Return the [X, Y] coordinate for the center point of the cell that contains the specified text.  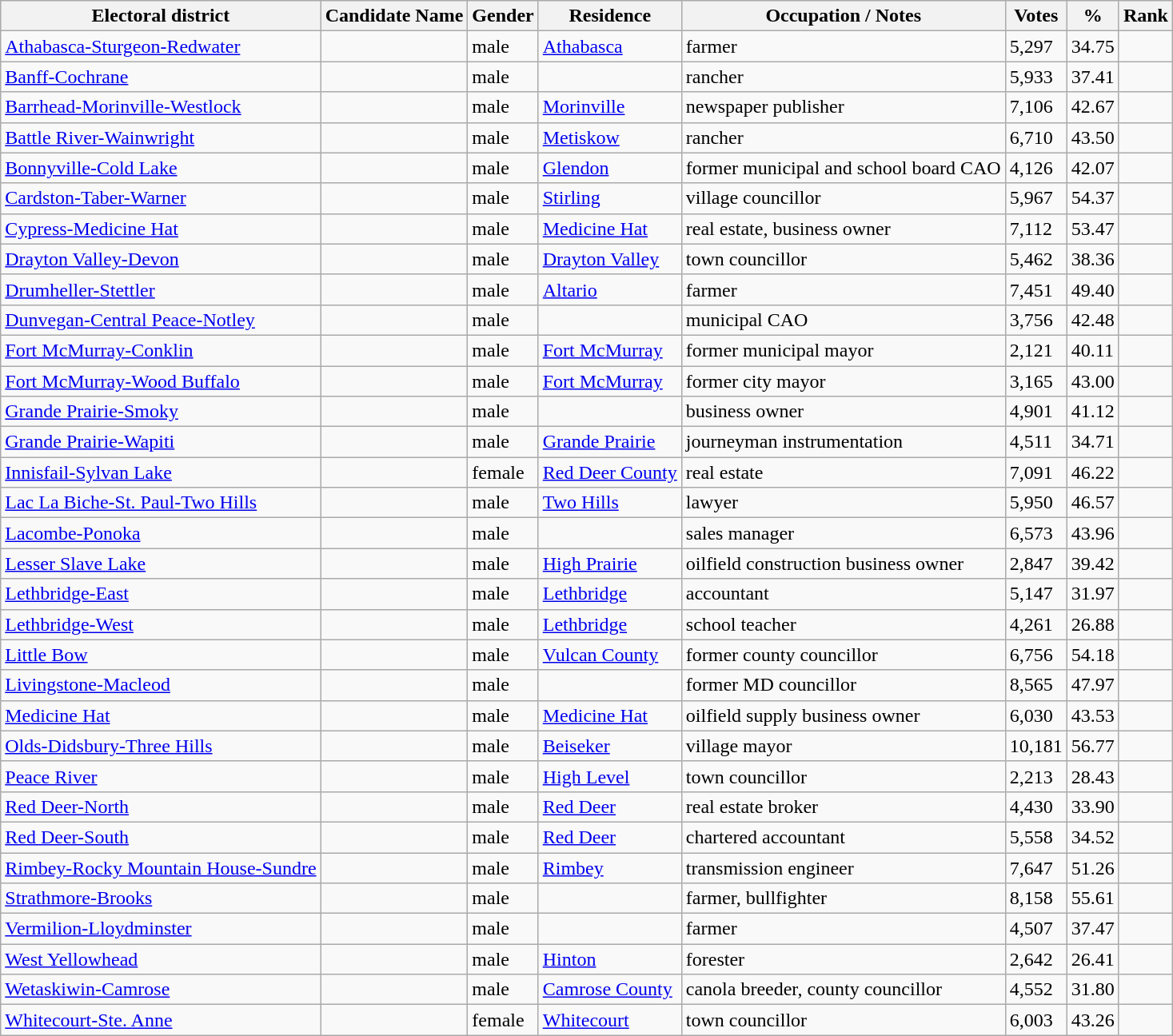
Athabasca-Sturgeon-Redwater [161, 46]
Little Bow [161, 655]
3,756 [1036, 320]
8,565 [1036, 685]
Residence [609, 16]
6,030 [1036, 715]
Battle River-Wainwright [161, 137]
oilfield supply business owner [843, 715]
4,511 [1036, 442]
Whitecourt-Ste. Anne [161, 1020]
real estate broker [843, 807]
26.41 [1092, 959]
34.52 [1092, 837]
3,165 [1036, 381]
40.11 [1092, 350]
2,847 [1036, 564]
village councillor [843, 198]
43.96 [1092, 533]
Lethbridge-West [161, 624]
4,507 [1036, 929]
Dunvegan-Central Peace-Notley [161, 320]
Lethbridge-East [161, 594]
6,710 [1036, 137]
39.42 [1092, 564]
former city mayor [843, 381]
Hinton [609, 959]
54.37 [1092, 198]
Drayton Valley-Devon [161, 259]
34.75 [1092, 46]
46.22 [1092, 472]
31.80 [1092, 990]
4,552 [1036, 990]
46.57 [1092, 503]
43.53 [1092, 715]
49.40 [1092, 289]
5,558 [1036, 837]
Grande Prairie-Wapiti [161, 442]
journeyman instrumentation [843, 442]
4,261 [1036, 624]
5,462 [1036, 259]
43.26 [1092, 1020]
Red Deer County [609, 472]
Innisfail-Sylvan Lake [161, 472]
55.61 [1092, 899]
7,112 [1036, 229]
canola breeder, county councillor [843, 990]
Athabasca [609, 46]
% [1092, 16]
Votes [1036, 16]
28.43 [1092, 776]
37.47 [1092, 929]
53.47 [1092, 229]
Red Deer-South [161, 837]
Cardston-Taber-Warner [161, 198]
Grande Prairie-Smoky [161, 412]
former municipal and school board CAO [843, 168]
Occupation / Notes [843, 16]
Red Deer-North [161, 807]
newspaper publisher [843, 107]
Peace River [161, 776]
54.18 [1092, 655]
Beiseker [609, 746]
31.97 [1092, 594]
Lacombe-Ponoka [161, 533]
Lac La Biche-St. Paul-Two Hills [161, 503]
transmission engineer [843, 867]
Banff-Cochrane [161, 77]
former municipal mayor [843, 350]
6,003 [1036, 1020]
7,647 [1036, 867]
7,091 [1036, 472]
village mayor [843, 746]
Fort McMurray-Wood Buffalo [161, 381]
42.48 [1092, 320]
7,451 [1036, 289]
Metiskow [609, 137]
Gender [503, 16]
4,901 [1036, 412]
business owner [843, 412]
Morinville [609, 107]
Altario [609, 289]
56.77 [1092, 746]
5,967 [1036, 198]
Lesser Slave Lake [161, 564]
former county councillor [843, 655]
Barrhead-Morinville-Westlock [161, 107]
High Level [609, 776]
4,126 [1036, 168]
10,181 [1036, 746]
26.88 [1092, 624]
sales manager [843, 533]
Whitecourt [609, 1020]
accountant [843, 594]
Camrose County [609, 990]
5,933 [1036, 77]
43.50 [1092, 137]
41.12 [1092, 412]
5,297 [1036, 46]
2,642 [1036, 959]
Bonnyville-Cold Lake [161, 168]
Olds-Didsbury-Three Hills [161, 746]
Rank [1145, 16]
real estate, business owner [843, 229]
municipal CAO [843, 320]
2,121 [1036, 350]
Cypress-Medicine Hat [161, 229]
42.07 [1092, 168]
5,147 [1036, 594]
real estate [843, 472]
Two Hills [609, 503]
33.90 [1092, 807]
Strathmore-Brooks [161, 899]
5,950 [1036, 503]
Electoral district [161, 16]
Vermilion-Lloydminster [161, 929]
Rimbey [609, 867]
West Yellowhead [161, 959]
6,573 [1036, 533]
Candidate Name [394, 16]
Wetaskiwin-Camrose [161, 990]
47.97 [1092, 685]
43.00 [1092, 381]
oilfield construction business owner [843, 564]
school teacher [843, 624]
Drumheller-Stettler [161, 289]
42.67 [1092, 107]
8,158 [1036, 899]
37.41 [1092, 77]
Fort McMurray-Conklin [161, 350]
forester [843, 959]
2,213 [1036, 776]
51.26 [1092, 867]
38.36 [1092, 259]
7,106 [1036, 107]
Rimbey-Rocky Mountain House-Sundre [161, 867]
farmer, bullfighter [843, 899]
Vulcan County [609, 655]
chartered accountant [843, 837]
Livingstone-Macleod [161, 685]
Stirling [609, 198]
High Prairie [609, 564]
lawyer [843, 503]
4,430 [1036, 807]
Drayton Valley [609, 259]
6,756 [1036, 655]
former MD councillor [843, 685]
Glendon [609, 168]
34.71 [1092, 442]
Grande Prairie [609, 442]
